Provide the [x, y] coordinate of the cell's center where the given text is located.  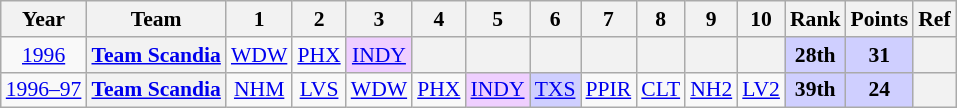
8 [660, 19]
LV2 [761, 90]
Ref [934, 19]
6 [556, 19]
LVS [318, 90]
TXS [556, 90]
NHM [259, 90]
1996–97 [44, 90]
31 [880, 55]
28th [816, 55]
Rank [816, 19]
Year [44, 19]
24 [880, 90]
4 [438, 19]
9 [711, 19]
CLT [660, 90]
Team [156, 19]
PPIR [608, 90]
2 [318, 19]
10 [761, 19]
1 [259, 19]
5 [497, 19]
7 [608, 19]
3 [379, 19]
39th [816, 90]
1996 [44, 55]
Points [880, 19]
NH2 [711, 90]
